Detect which cell encompasses the target text, then output its [x, y] center coordinate. 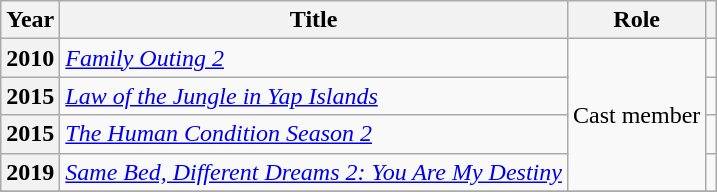
Cast member [636, 115]
Family Outing 2 [314, 58]
Law of the Jungle in Yap Islands [314, 96]
2019 [30, 172]
The Human Condition Season 2 [314, 134]
Role [636, 20]
Same Bed, Different Dreams 2: You Are My Destiny [314, 172]
2010 [30, 58]
Title [314, 20]
Year [30, 20]
